Detect which cell encompasses the target text, then output its (X, Y) center coordinate. 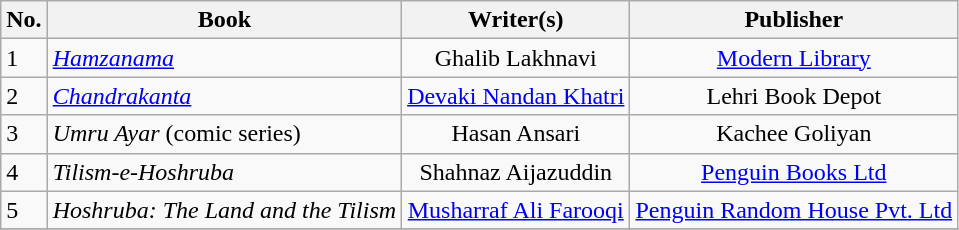
Umru Ayar (comic series) (224, 134)
Hoshruba: The Land and the Tilism (224, 210)
4 (24, 172)
1 (24, 58)
Hasan Ansari (516, 134)
Kachee Goliyan (794, 134)
Penguin Random House Pvt. Ltd (794, 210)
Ghalib Lakhnavi (516, 58)
Musharraf Ali Farooqi (516, 210)
Writer(s) (516, 20)
5 (24, 210)
Lehri Book Depot (794, 96)
3 (24, 134)
Publisher (794, 20)
Penguin Books Ltd (794, 172)
Book (224, 20)
No. (24, 20)
Tilism-e-Hoshruba (224, 172)
Chandrakanta (224, 96)
Modern Library (794, 58)
2 (24, 96)
Hamzanama (224, 58)
Shahnaz Aijazuddin (516, 172)
Devaki Nandan Khatri (516, 96)
